For the text-containing cell, return its midpoint in (X, Y) coordinate format. 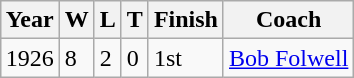
Bob Folwell (288, 58)
2 (108, 58)
Year (30, 20)
W (76, 20)
Coach (288, 20)
Finish (186, 20)
8 (76, 58)
T (134, 20)
0 (134, 58)
1st (186, 58)
L (108, 20)
1926 (30, 58)
